Pinpoint the cell where the given text exists, returning its [x, y] midpoint coordinate. 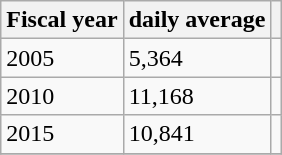
Fiscal year [62, 20]
2015 [62, 134]
2010 [62, 96]
5,364 [197, 58]
daily average [197, 20]
10,841 [197, 134]
11,168 [197, 96]
2005 [62, 58]
